Capture the cell that displays the provided text and extract its (X, Y) central coordinate. 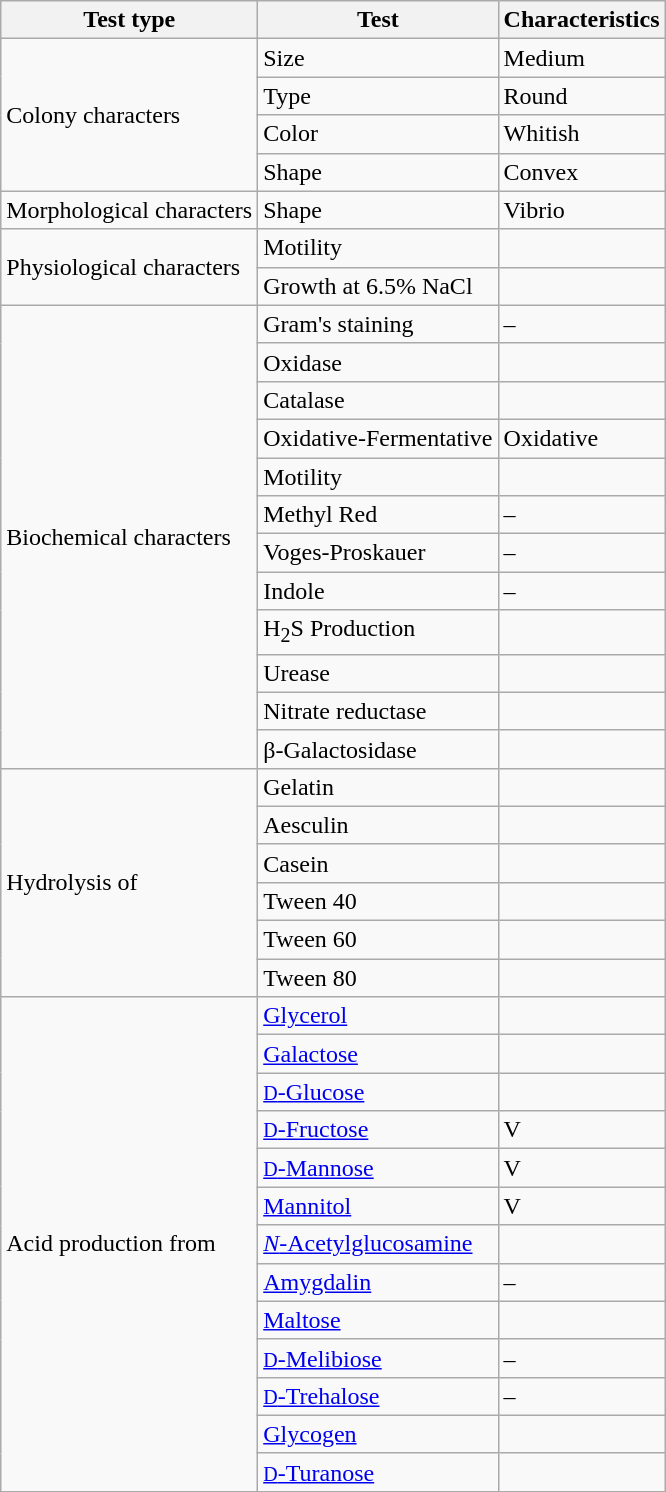
D-Fructose (378, 1130)
Round (582, 96)
Casein (378, 863)
Methyl Red (378, 515)
Gelatin (378, 787)
Size (378, 58)
Nitrate reductase (378, 711)
Oxidase (378, 362)
Aesculin (378, 825)
H2S Production (378, 632)
Gram's staining (378, 324)
Vibrio (582, 210)
Biochemical characters (130, 536)
D-Melibiose (378, 1358)
Physiological characters (130, 267)
Test (378, 20)
Type (378, 96)
Glycogen (378, 1434)
Galactose (378, 1054)
Tween 80 (378, 978)
Glycerol (378, 1016)
Hydrolysis of (130, 882)
N-Acetylglucosamine (378, 1244)
Maltose (378, 1320)
Tween 40 (378, 901)
Oxidative (582, 438)
Growth at 6.5% NaCl (378, 286)
Amygdalin (378, 1282)
Indole (378, 591)
D-Turanose (378, 1472)
Colony characters (130, 115)
Mannitol (378, 1206)
Convex (582, 172)
Whitish (582, 134)
Voges-Proskauer (378, 553)
Characteristics (582, 20)
D-Glucose (378, 1092)
Color (378, 134)
Test type (130, 20)
Morphological characters (130, 210)
Acid production from (130, 1244)
β-Galactosidase (378, 749)
Tween 60 (378, 940)
Oxidative-Fermentative (378, 438)
D-Mannose (378, 1168)
D-Trehalose (378, 1396)
Urease (378, 673)
Catalase (378, 400)
Medium (582, 58)
